Capture the cell that displays the provided text and extract its (x, y) central coordinate. 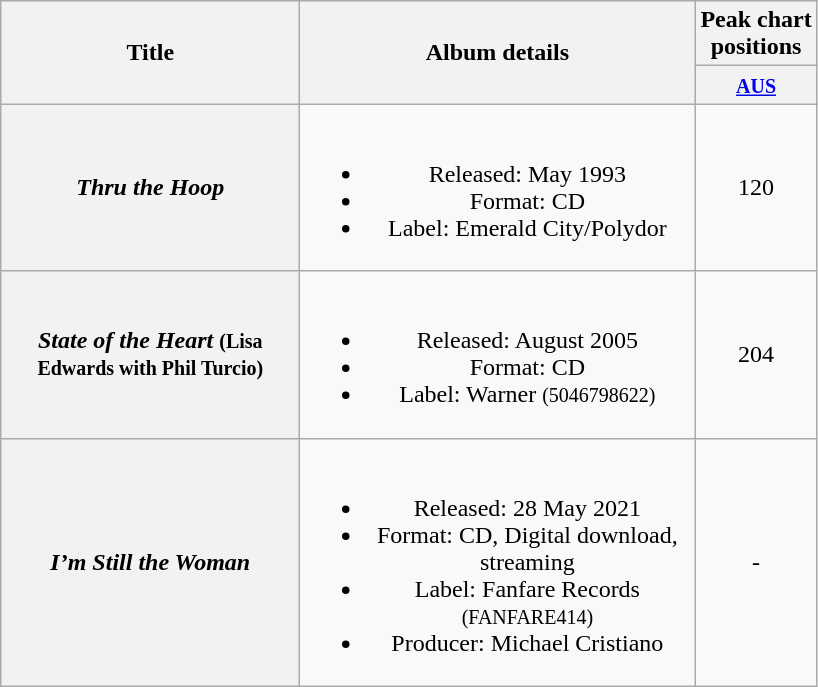
State of the Heart (Lisa Edwards with Phil Turcio) (150, 354)
Released: May 1993Format: CDLabel: Emerald City/Polydor (498, 188)
I’m Still the Woman (150, 562)
Thru the Hoop (150, 188)
Released: 28 May 2021Format: CD, Digital download, streamingLabel: Fanfare Records (FANFARE414)Producer: Michael Cristiano (498, 562)
Peak chartpositions (756, 34)
- (756, 562)
Released: August 2005Format: CDLabel: Warner (5046798622) (498, 354)
120 (756, 188)
Album details (498, 52)
204 (756, 354)
AUS (756, 85)
Title (150, 52)
